For the text-containing cell, return its midpoint in (x, y) coordinate format. 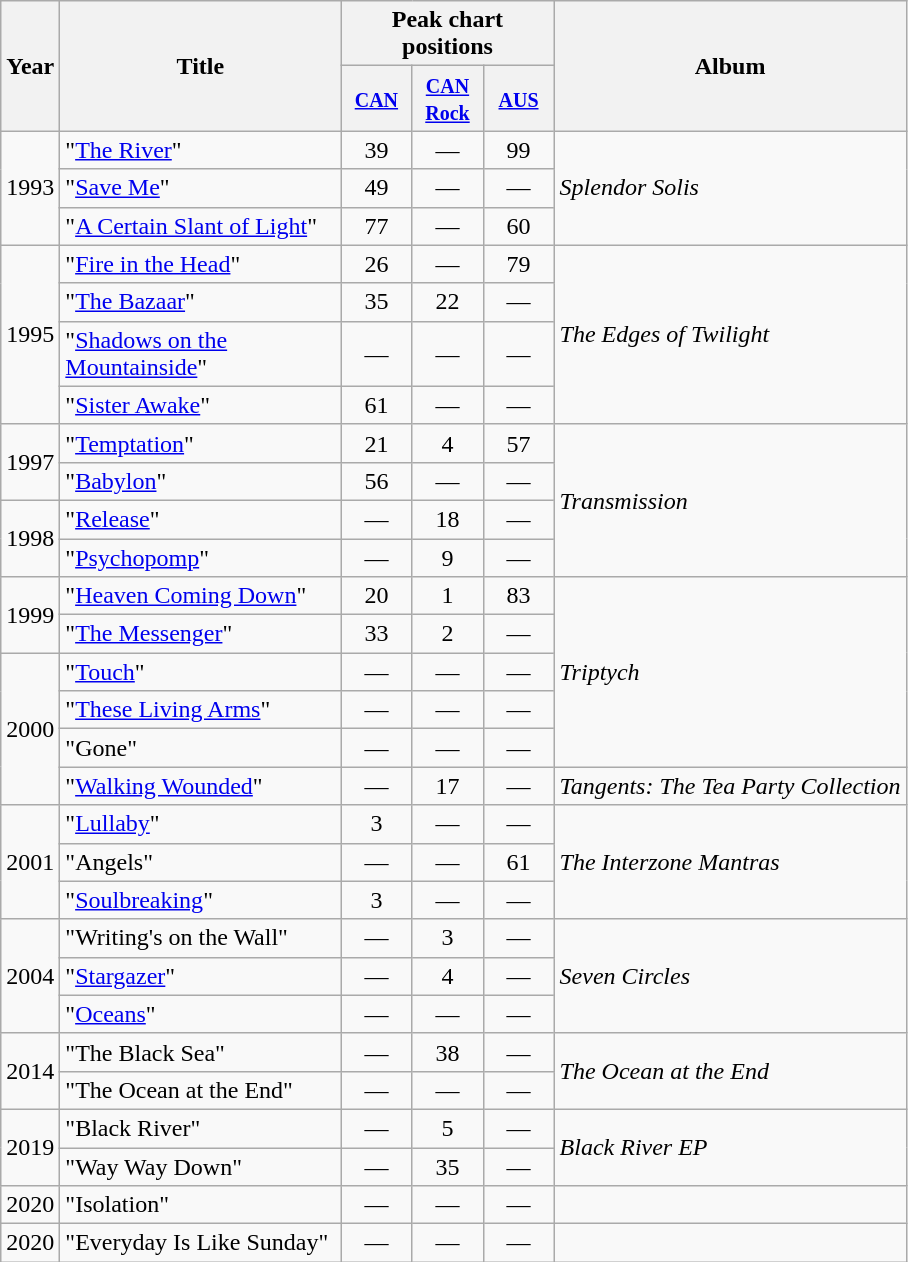
CAN (376, 98)
"The Bazaar" (200, 302)
2004 (30, 976)
39 (376, 150)
20 (376, 596)
Triptych (730, 672)
"Writing's on the Wall" (200, 938)
"Black River" (200, 1128)
"Walking Wounded" (200, 786)
"A Certain Slant of Light" (200, 226)
"Stargazer" (200, 976)
Year (30, 66)
5 (448, 1128)
56 (376, 481)
2000 (30, 729)
18 (448, 519)
Title (200, 66)
"Soulbreaking" (200, 900)
2014 (30, 1071)
"Gone" (200, 748)
"Babylon" (200, 481)
79 (518, 264)
2 (448, 634)
"Psychopomp" (200, 557)
2019 (30, 1147)
"Release" (200, 519)
"Fire in the Head" (200, 264)
The Edges of Twilight (730, 334)
Tangents: The Tea Party Collection (730, 786)
"The Black Sea" (200, 1052)
1997 (30, 462)
"Lullaby" (200, 824)
"The Messenger" (200, 634)
83 (518, 596)
"Everyday Is Like Sunday" (200, 1243)
60 (518, 226)
Transmission (730, 500)
"Sister Awake" (200, 405)
57 (518, 443)
1993 (30, 188)
"Oceans" (200, 1014)
Splendor Solis (730, 188)
"Heaven Coming Down" (200, 596)
Black River EP (730, 1147)
"Isolation" (200, 1205)
99 (518, 150)
"Save Me" (200, 188)
Album (730, 66)
Seven Circles (730, 976)
"Touch" (200, 672)
"Way Way Down" (200, 1167)
9 (448, 557)
CAN Rock (448, 98)
21 (376, 443)
The Interzone Mantras (730, 862)
22 (448, 302)
2001 (30, 862)
Peak chart positions (448, 34)
38 (448, 1052)
"The River" (200, 150)
1998 (30, 538)
26 (376, 264)
The Ocean at the End (730, 1071)
33 (376, 634)
49 (376, 188)
1 (448, 596)
"Shadows on the Mountainside" (200, 354)
AUS (518, 98)
"Temptation" (200, 443)
"The Ocean at the End" (200, 1090)
1995 (30, 334)
17 (448, 786)
77 (376, 226)
"Angels" (200, 862)
"These Living Arms" (200, 710)
1999 (30, 615)
